Find where the given text appears and provide that cell's center as (x, y) coordinate. 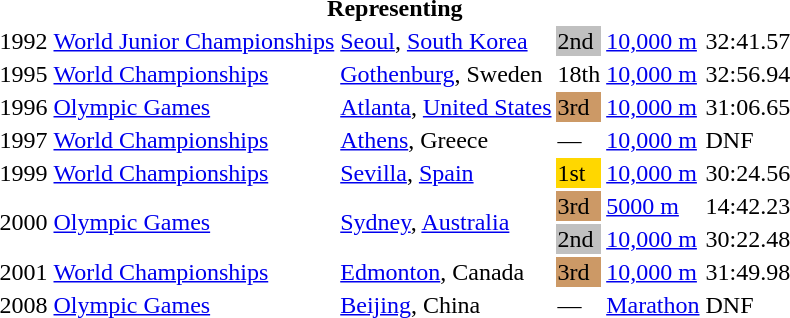
Gothenburg, Sweden (446, 74)
Sydney, Australia (446, 222)
Athens, Greece (446, 140)
Edmonton, Canada (446, 272)
5000 m (653, 206)
Atlanta, United States (446, 107)
World Junior Championships (194, 41)
18th (579, 74)
1st (579, 173)
— (579, 140)
Sevilla, Spain (446, 173)
Seoul, South Korea (446, 41)
